Return the [X, Y] coordinate for the center point of the cell that contains the specified text.  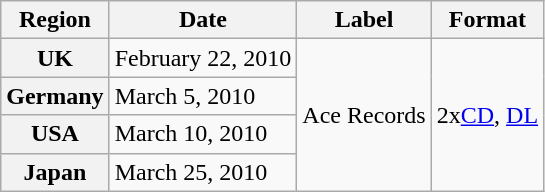
2xCD, DL [487, 115]
Date [203, 20]
Ace Records [364, 115]
February 22, 2010 [203, 58]
UK [55, 58]
USA [55, 134]
March 10, 2010 [203, 134]
March 5, 2010 [203, 96]
Label [364, 20]
Germany [55, 96]
Region [55, 20]
March 25, 2010 [203, 172]
Japan [55, 172]
Format [487, 20]
